Determine the [x, y] coordinate at the center of the cell enclosing the given text.  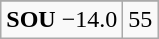
SOU −14.0 [62, 20]
55 [140, 20]
